Output the (X, Y) coordinate of the center of the cell containing the given text.  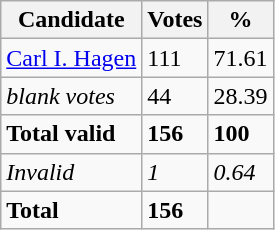
Total (72, 210)
111 (175, 58)
71.61 (240, 58)
0.64 (240, 172)
Invalid (72, 172)
28.39 (240, 96)
Votes (175, 20)
1 (175, 172)
% (240, 20)
Total valid (72, 134)
blank votes (72, 96)
Carl I. Hagen (72, 58)
44 (175, 96)
100 (240, 134)
Candidate (72, 20)
